For the text-containing cell, return its midpoint in (X, Y) coordinate format. 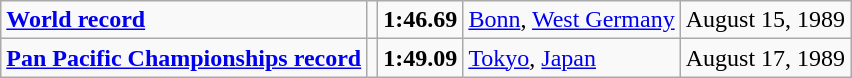
Pan Pacific Championships record (184, 58)
1:49.09 (420, 58)
1:46.69 (420, 20)
Tokyo, Japan (572, 58)
Bonn, West Germany (572, 20)
World record (184, 20)
August 17, 1989 (765, 58)
August 15, 1989 (765, 20)
